Return (X, Y) of the center of cell containing provided text 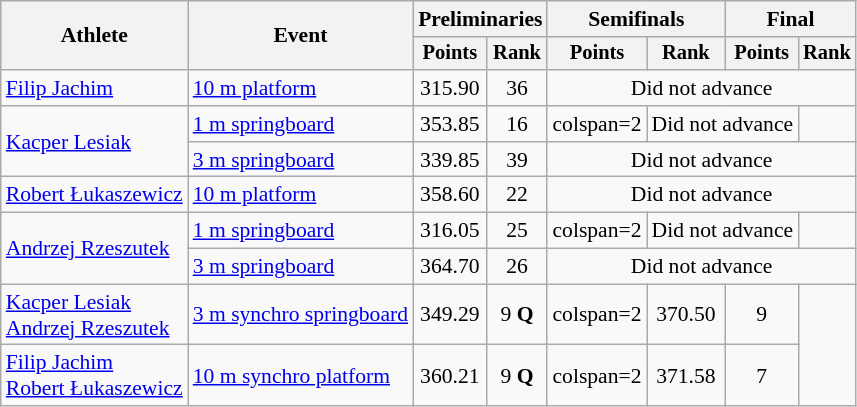
Kacper Lesiak (94, 142)
22 (518, 195)
315.90 (450, 88)
26 (518, 267)
371.58 (686, 376)
16 (518, 124)
Robert Łukaszewicz (94, 195)
Kacper Lesiak Andrzej Rzeszutek (94, 314)
Andrzej Rzeszutek (94, 248)
339.85 (450, 160)
360.21 (450, 376)
39 (518, 160)
349.29 (450, 314)
25 (518, 231)
36 (518, 88)
10 m synchro platform (300, 376)
Final (790, 19)
3 m synchro springboard (300, 314)
316.05 (450, 231)
7 (762, 376)
Event (300, 36)
Athlete (94, 36)
353.85 (450, 124)
9 (762, 314)
364.70 (450, 267)
Semifinals (636, 19)
Preliminaries (480, 19)
370.50 (686, 314)
Filip Jachim Robert Łukaszewicz (94, 376)
358.60 (450, 195)
Filip Jachim (94, 88)
